Determine the [x, y] coordinate at the center of the cell enclosing the given text.  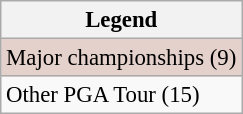
Major championships (9) [122, 58]
Legend [122, 20]
Other PGA Tour (15) [122, 95]
